Scan for the cell matching the given text and deliver its (x, y) coordinate at center. 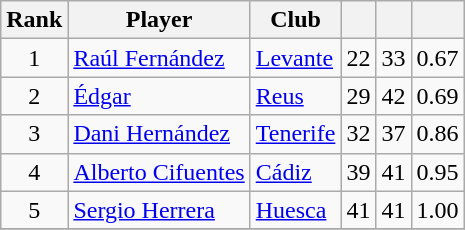
22 (358, 58)
Club (296, 20)
Sergio Herrera (159, 210)
Alberto Cifuentes (159, 172)
Huesca (296, 210)
5 (34, 210)
Dani Hernández (159, 134)
0.69 (438, 96)
29 (358, 96)
0.67 (438, 58)
39 (358, 172)
1 (34, 58)
Tenerife (296, 134)
4 (34, 172)
3 (34, 134)
0.86 (438, 134)
Cádiz (296, 172)
Levante (296, 58)
1.00 (438, 210)
37 (394, 134)
32 (358, 134)
Rank (34, 20)
Player (159, 20)
Raúl Fernández (159, 58)
42 (394, 96)
Reus (296, 96)
0.95 (438, 172)
33 (394, 58)
2 (34, 96)
Édgar (159, 96)
